Pinpoint the cell where the given text exists, returning its (x, y) midpoint coordinate. 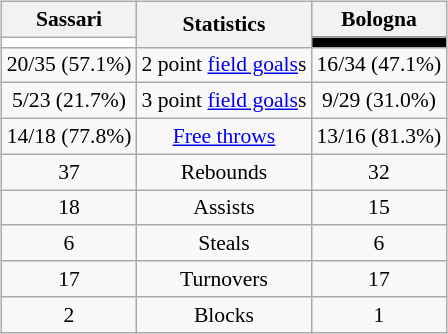
Rebounds (224, 172)
5/23 (21.7%) (70, 101)
Free throws (224, 136)
Assists (224, 208)
13/16 (81.3%) (378, 136)
Blocks (224, 314)
20/35 (57.1%) (70, 65)
Steals (224, 243)
Sassari (70, 19)
32 (378, 172)
9/29 (31.0%) (378, 101)
15 (378, 208)
14/18 (77.8%) (70, 136)
2 point field goalss (224, 65)
18 (70, 208)
37 (70, 172)
3 point field goalss (224, 101)
Bologna (378, 19)
Statistics (224, 24)
1 (378, 314)
2 (70, 314)
16/34 (47.1%) (378, 65)
Turnovers (224, 279)
